Detect which cell encompasses the target text, then output its [X, Y] center coordinate. 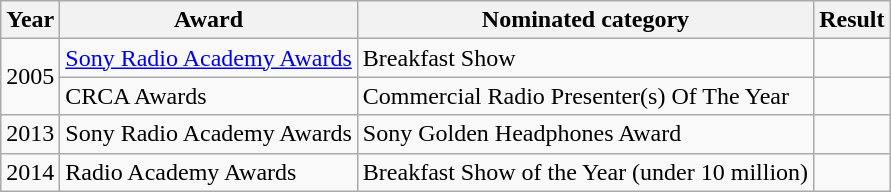
2014 [30, 172]
2013 [30, 134]
Breakfast Show of the Year (under 10 million) [585, 172]
Award [208, 20]
Result [852, 20]
Sony Golden Headphones Award [585, 134]
Radio Academy Awards [208, 172]
Year [30, 20]
Nominated category [585, 20]
2005 [30, 77]
Commercial Radio Presenter(s) Of The Year [585, 96]
Breakfast Show [585, 58]
CRCA Awards [208, 96]
